Determine the (X, Y) coordinate at the center of the cell enclosing the given text.  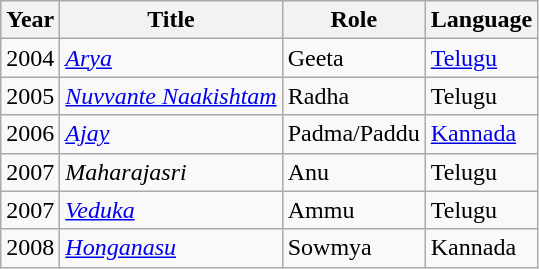
Nuvvante Naakishtam (171, 96)
Maharajasri (171, 172)
Ajay (171, 134)
Year (30, 20)
2005 (30, 96)
Title (171, 20)
Radha (354, 96)
Geeta (354, 58)
Role (354, 20)
Honganasu (171, 248)
Veduka (171, 210)
Padma/Paddu (354, 134)
2006 (30, 134)
Ammu (354, 210)
Anu (354, 172)
Sowmya (354, 248)
Language (481, 20)
2008 (30, 248)
Arya (171, 58)
2004 (30, 58)
